Search for the cell housing the specified text and yield its [x, y] center coordinate. 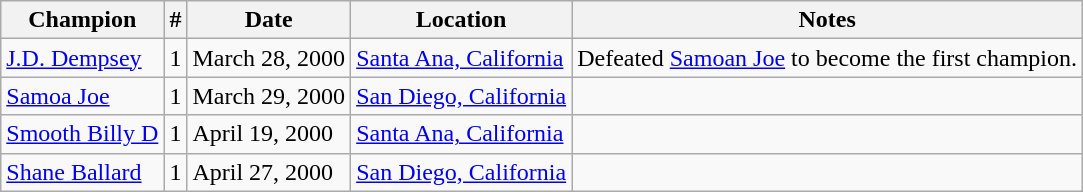
J.D. Dempsey [82, 58]
Smooth Billy D [82, 134]
Date [269, 20]
Champion [82, 20]
Location [462, 20]
Notes [828, 20]
Defeated Samoan Joe to become the first champion. [828, 58]
Samoa Joe [82, 96]
April 27, 2000 [269, 172]
Shane Ballard [82, 172]
April 19, 2000 [269, 134]
# [176, 20]
March 28, 2000 [269, 58]
March 29, 2000 [269, 96]
